Locate the cell with the specified text and output its (x, y) center coordinate. 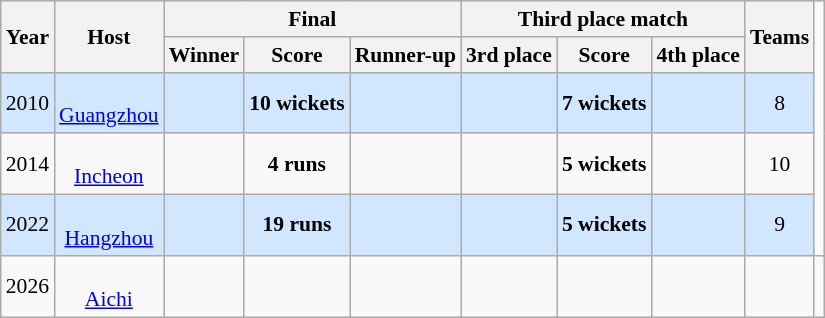
Year (28, 36)
Aichi (109, 286)
Incheon (109, 164)
Teams (780, 36)
Final (312, 19)
4th place (698, 55)
Runner-up (406, 55)
7 wickets (604, 102)
2026 (28, 286)
3rd place (509, 55)
19 runs (296, 226)
Host (109, 36)
Third place match (603, 19)
10 wickets (296, 102)
8 (780, 102)
9 (780, 226)
2014 (28, 164)
4 runs (296, 164)
2010 (28, 102)
Guangzhou (109, 102)
2022 (28, 226)
10 (780, 164)
Winner (204, 55)
Hangzhou (109, 226)
